For the text-containing cell, return its midpoint in (X, Y) coordinate format. 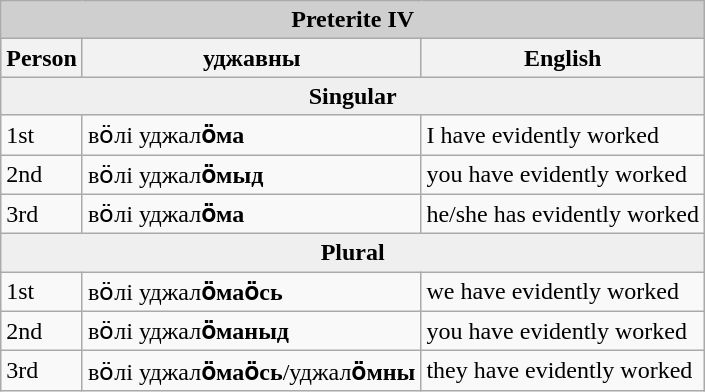
Preterite IV (353, 20)
English (563, 58)
вӧлі уджалӧмаӧсь (251, 292)
Person (42, 58)
Singular (353, 96)
he/she has evidently worked (563, 214)
Plural (353, 253)
уджавны (251, 58)
I have evidently worked (563, 135)
вӧлі уджалӧманыд (251, 331)
they have evidently worked (563, 371)
вӧлі уджалӧмаӧсь/уджалӧмны (251, 371)
вӧлі уджалӧмыд (251, 174)
we have evidently worked (563, 292)
